Determine the (X, Y) coordinate at the center of the cell enclosing the given text.  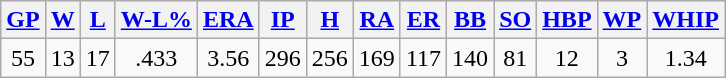
HBP (567, 20)
169 (376, 58)
H (330, 20)
GP (23, 20)
BB (470, 20)
WHIP (686, 20)
81 (516, 58)
W (62, 20)
117 (423, 58)
13 (62, 58)
256 (330, 58)
3 (622, 58)
L (98, 20)
RA (376, 20)
12 (567, 58)
17 (98, 58)
296 (282, 58)
ERA (228, 20)
3.56 (228, 58)
55 (23, 58)
1.34 (686, 58)
IP (282, 20)
SO (516, 20)
WP (622, 20)
.433 (156, 58)
W-L% (156, 20)
140 (470, 58)
ER (423, 20)
